Pinpoint the cell where the given text exists, returning its (x, y) midpoint coordinate. 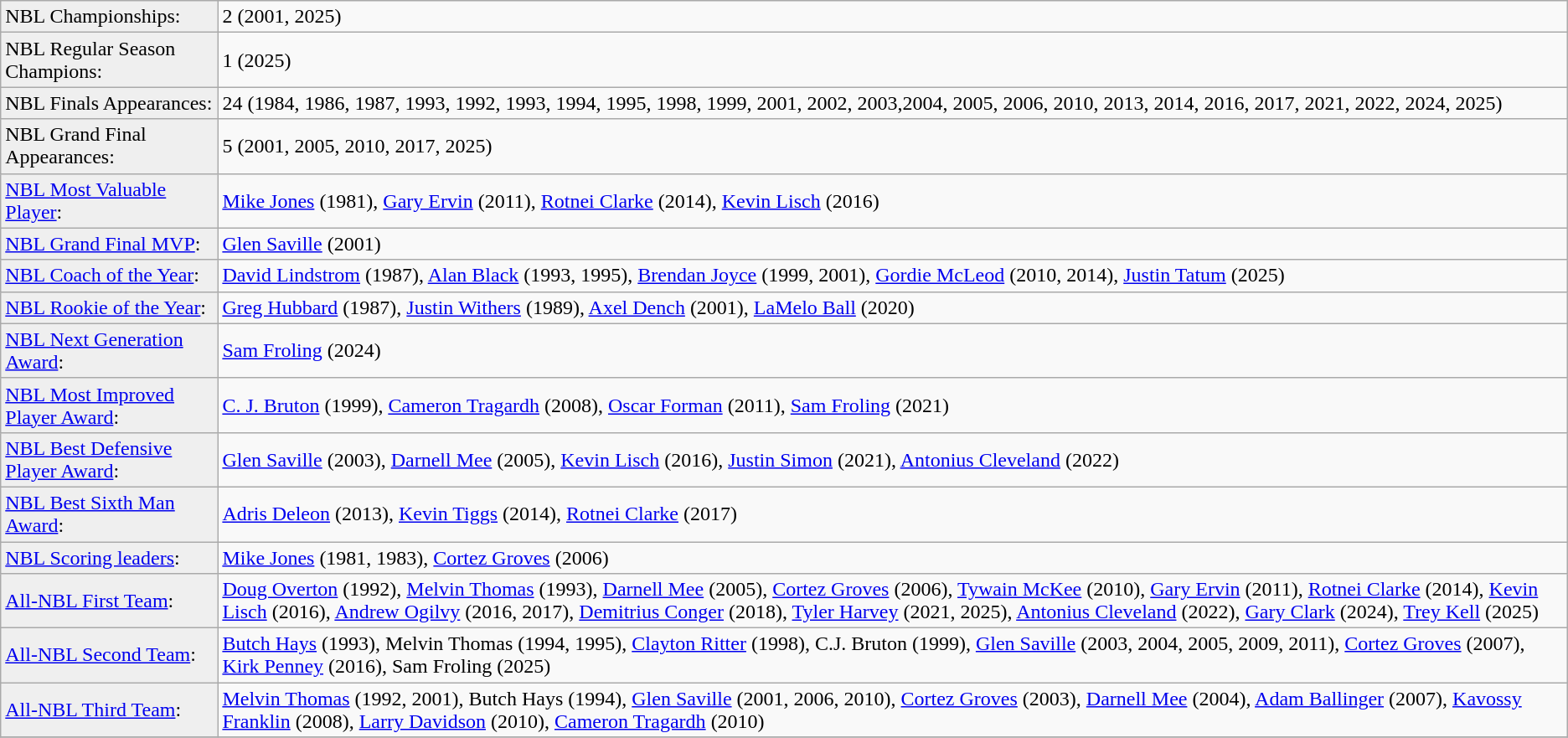
Greg Hubbard (1987), Justin Withers (1989), Axel Dench (2001), LaMelo Ball (2020) (893, 307)
NBL Best Sixth Man Award: (109, 514)
All-NBL Second Team: (109, 655)
NBL Rookie of the Year: (109, 307)
Glen Saville (2003), Darnell Mee (2005), Kevin Lisch (2016), Justin Simon (2021), Antonius Cleveland (2022) (893, 459)
NBL Regular Season Champions: (109, 60)
NBL Next Generation Award: (109, 350)
Sam Froling (2024) (893, 350)
NBL Most Improved Player Award: (109, 405)
1 (2025) (893, 60)
Mike Jones (1981, 1983), Cortez Groves (2006) (893, 557)
5 (2001, 2005, 2010, 2017, 2025) (893, 146)
NBL Most Valuable Player: (109, 201)
C. J. Bruton (1999), Cameron Tragardh (2008), Oscar Forman (2011), Sam Froling (2021) (893, 405)
All-NBL Third Team: (109, 710)
NBL Grand Final Appearances: (109, 146)
Glen Saville (2001) (893, 244)
Mike Jones (1981), Gary Ervin (2011), Rotnei Clarke (2014), Kevin Lisch (2016) (893, 201)
NBL Coach of the Year: (109, 276)
NBL Best Defensive Player Award: (109, 459)
2 (2001, 2025) (893, 17)
Adris Deleon (2013), Kevin Tiggs (2014), Rotnei Clarke (2017) (893, 514)
David Lindstrom (1987), Alan Black (1993, 1995), Brendan Joyce (1999, 2001), Gordie McLeod (2010, 2014), Justin Tatum (2025) (893, 276)
NBL Finals Appearances: (109, 103)
All-NBL First Team: (109, 601)
NBL Grand Final MVP: (109, 244)
NBL Championships: (109, 17)
NBL Scoring leaders: (109, 557)
